Return [X, Y] of the center of cell containing provided text 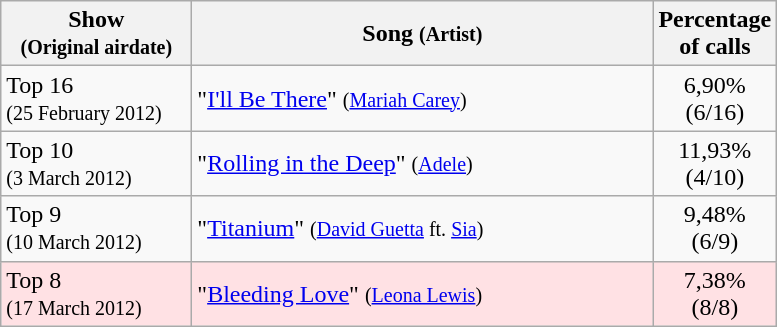
"Rolling in the Deep" (Adele) [422, 164]
11,93% (4/10) [715, 164]
Top 16(25 February 2012) [96, 98]
Percentage of calls [715, 34]
9,48% (6/9) [715, 228]
Top 8(17 March 2012) [96, 294]
Show(Original airdate) [96, 34]
"Bleeding Love" (Leona Lewis) [422, 294]
7,38% (8/8) [715, 294]
6,90% (6/16) [715, 98]
Song (Artist) [422, 34]
Top 10(3 March 2012) [96, 164]
Top 9(10 March 2012) [96, 228]
"Titanium" (David Guetta ft. Sia) [422, 228]
"I'll Be There" (Mariah Carey) [422, 98]
